Search for the cell housing the specified text and yield its [X, Y] center coordinate. 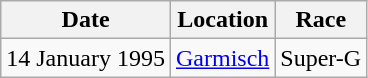
14 January 1995 [86, 58]
Super-G [321, 58]
Location [222, 20]
Race [321, 20]
Garmisch [222, 58]
Date [86, 20]
